Determine the [x, y] coordinate at the center of the cell enclosing the given text.  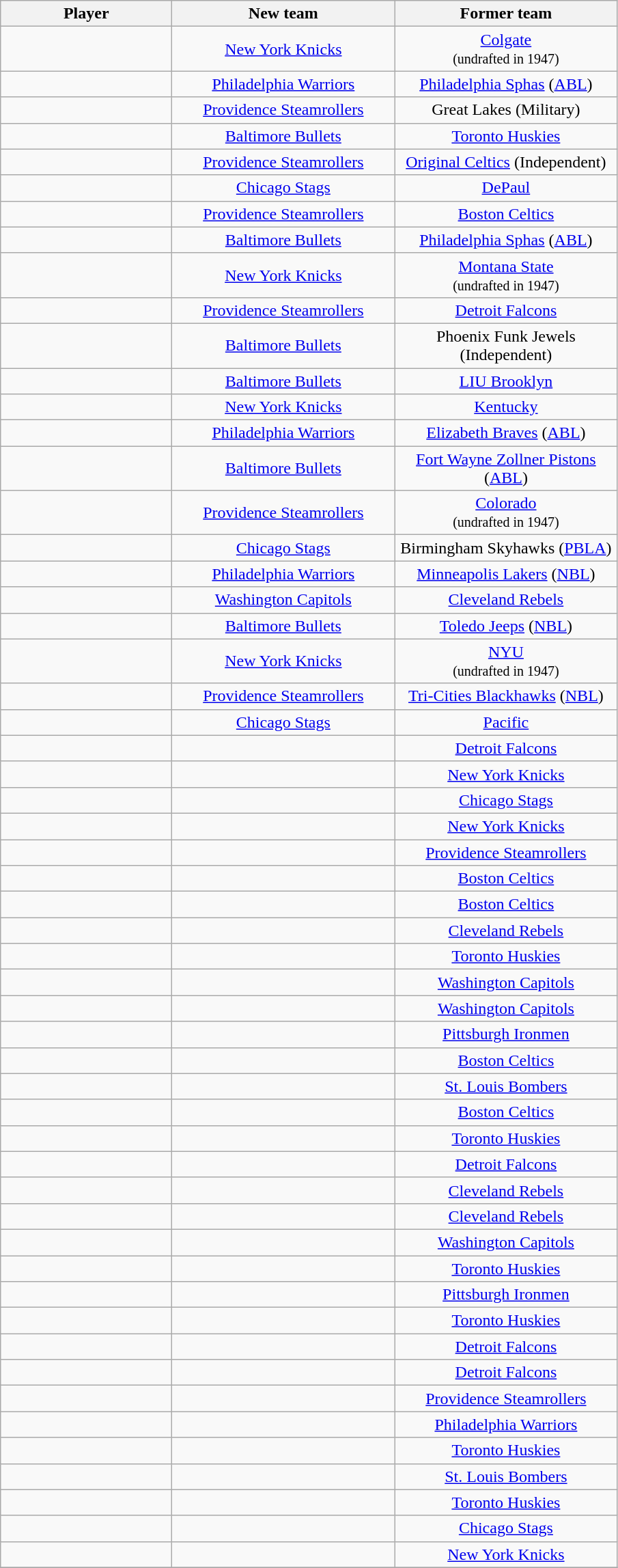
New team [283, 14]
Pacific [506, 722]
Fort Wayne Zollner Pistons (ABL) [506, 469]
Phoenix Funk Jewels (Independent) [506, 346]
Kentucky [506, 407]
Player [86, 14]
Toledo Jeeps (NBL) [506, 626]
Birmingham Skyhawks (PBLA) [506, 548]
Colgate (undrafted in 1947) [506, 49]
Minneapolis Lakers (NBL) [506, 574]
NYU (undrafted in 1947) [506, 661]
Tri-Cities Blackhawks (NBL) [506, 696]
Montana State (undrafted in 1947) [506, 275]
LIU Brooklyn [506, 381]
Colorado (undrafted in 1947) [506, 512]
Original Celtics (Independent) [506, 162]
Former team [506, 14]
DePaul [506, 188]
Elizabeth Braves (ABL) [506, 433]
Great Lakes (Military) [506, 110]
